Return [X, Y] of the center of cell containing provided text 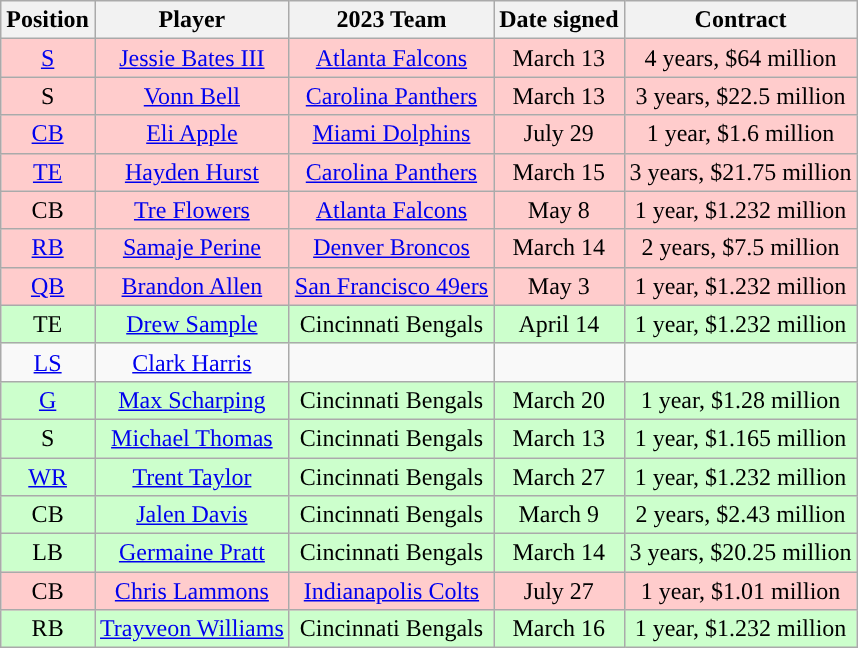
July 29 [559, 134]
Trayveon Williams [192, 629]
Date signed [559, 20]
Jalen Davis [192, 515]
Denver Broncos [391, 248]
2 years, $2.43 million [740, 515]
Max Scharping [192, 400]
1 year, $1.6 million [740, 134]
Contract [740, 20]
Drew Sample [192, 324]
Clark Harris [192, 362]
July 27 [559, 591]
LS [48, 362]
Samaje Perine [192, 248]
1 year, $1.28 million [740, 400]
Tre Flowers [192, 210]
May 8 [559, 210]
Eli Apple [192, 134]
San Francisco 49ers [391, 286]
March 9 [559, 515]
LB [48, 553]
March 20 [559, 400]
2 years, $7.5 million [740, 248]
Jessie Bates III [192, 58]
March 16 [559, 629]
4 years, $64 million [740, 58]
Player [192, 20]
March 15 [559, 172]
G [48, 400]
WR [48, 477]
Trent Taylor [192, 477]
Vonn Bell [192, 96]
Miami Dolphins [391, 134]
Brandon Allen [192, 286]
Chris Lammons [192, 591]
3 years, $21.75 million [740, 172]
Michael Thomas [192, 438]
1 year, $1.01 million [740, 591]
Hayden Hurst [192, 172]
March 27 [559, 477]
QB [48, 286]
Germaine Pratt [192, 553]
1 year, $1.165 million [740, 438]
May 3 [559, 286]
2023 Team [391, 20]
3 years, $22.5 million [740, 96]
April 14 [559, 324]
Position [48, 20]
Indianapolis Colts [391, 591]
3 years, $20.25 million [740, 553]
